Locate the cell with the specified text and output its (X, Y) center coordinate. 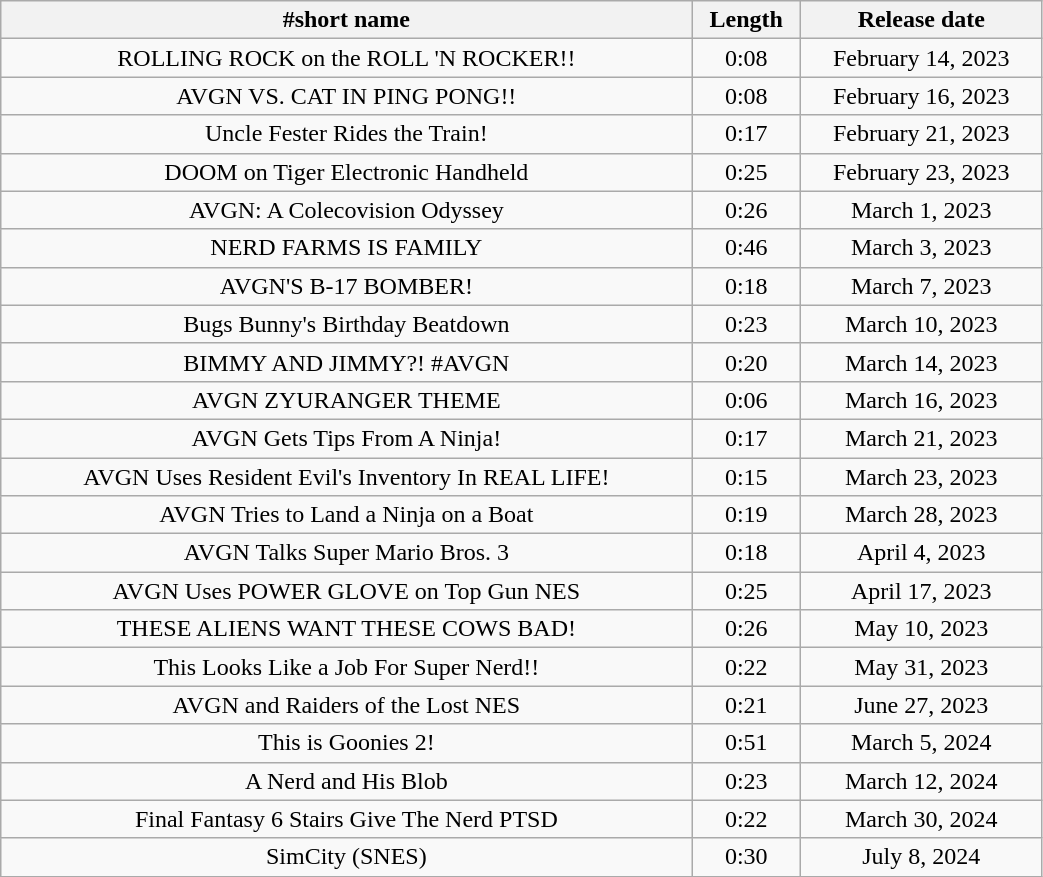
March 28, 2023 (922, 515)
March 30, 2024 (922, 819)
March 10, 2023 (922, 324)
A Nerd and His Blob (346, 781)
May 10, 2023 (922, 629)
0:20 (746, 362)
THESE ALIENS WANT THESE COWS BAD! (346, 629)
February 16, 2023 (922, 96)
AVGN Tries to Land a Ninja on a Boat (346, 515)
February 14, 2023 (922, 58)
0:19 (746, 515)
0:46 (746, 248)
Release date (922, 20)
NERD FARMS IS FAMILY (346, 248)
March 23, 2023 (922, 477)
February 21, 2023 (922, 134)
AVGN Uses POWER GLOVE on Top Gun NES (346, 591)
March 14, 2023 (922, 362)
AVGN Uses Resident Evil's Inventory In REAL LIFE! (346, 477)
0:51 (746, 743)
April 17, 2023 (922, 591)
0:15 (746, 477)
SimCity (SNES) (346, 857)
July 8, 2024 (922, 857)
DOOM on Tiger Electronic Handheld (346, 172)
AVGN'S B-17 BOMBER! (346, 286)
May 31, 2023 (922, 667)
Uncle Fester Rides the Train! (346, 134)
#short name (346, 20)
AVGN and Raiders of the Lost NES (346, 705)
BIMMY AND JIMMY?! #AVGN (346, 362)
March 21, 2023 (922, 438)
0:06 (746, 400)
0:30 (746, 857)
March 5, 2024 (922, 743)
Bugs Bunny's Birthday Beatdown (346, 324)
This Looks Like a Job For Super Nerd!! (346, 667)
AVGN Talks Super Mario Bros. 3 (346, 553)
April 4, 2023 (922, 553)
June 27, 2023 (922, 705)
Length (746, 20)
AVGN Gets Tips From A Ninja! (346, 438)
0:21 (746, 705)
AVGN: A Colecovision Odyssey (346, 210)
February 23, 2023 (922, 172)
March 12, 2024 (922, 781)
March 16, 2023 (922, 400)
March 3, 2023 (922, 248)
March 7, 2023 (922, 286)
AVGN VS. CAT IN PING PONG!! (346, 96)
ROLLING ROCK on the ROLL 'N ROCKER!! (346, 58)
AVGN ZYURANGER THEME (346, 400)
This is Goonies 2! (346, 743)
Final Fantasy 6 Stairs Give The Nerd PTSD (346, 819)
March 1, 2023 (922, 210)
